Capture the cell that displays the provided text and extract its [X, Y] central coordinate. 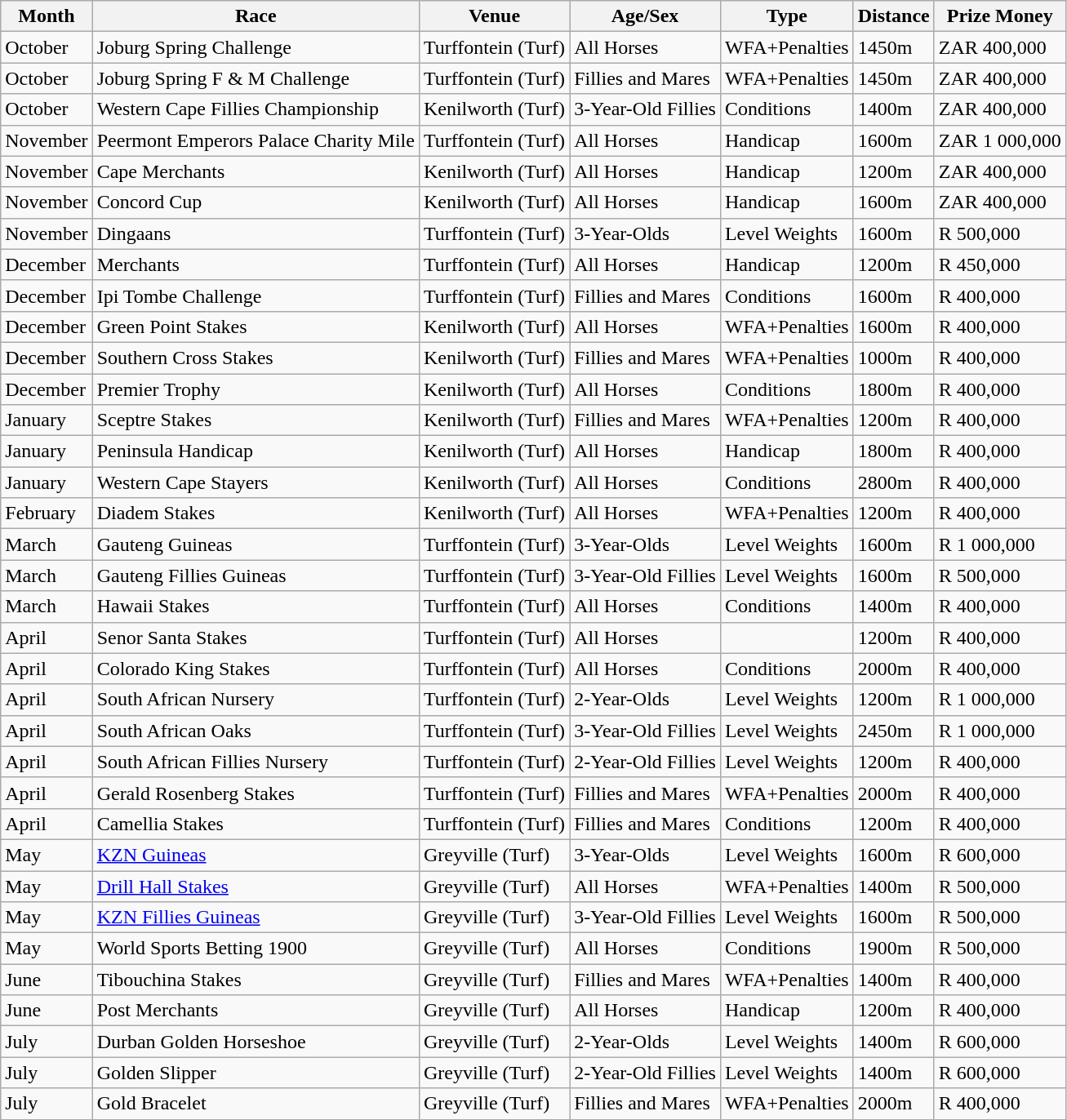
Golden Slipper [256, 1073]
Concord Cup [256, 202]
Diadem Stakes [256, 513]
South African Oaks [256, 731]
ZAR 1 000,000 [999, 140]
Joburg Spring Challenge [256, 47]
Drill Hall Stakes [256, 886]
Peninsula Handicap [256, 451]
Prize Money [999, 16]
South African Fillies Nursery [256, 762]
R 450,000 [999, 264]
Peermont Emperors Palace Charity Mile [256, 140]
Senor Santa Stakes [256, 638]
Type [787, 16]
Venue [494, 16]
Gold Bracelet [256, 1104]
Ipi Tombe Challenge [256, 296]
Distance [893, 16]
Southern Cross Stakes [256, 358]
KZN Guineas [256, 855]
Green Point Stakes [256, 327]
1900m [893, 949]
Race [256, 16]
Colorado King Stakes [256, 669]
Gauteng Fillies Guineas [256, 576]
Gerald Rosenberg Stakes [256, 793]
KZN Fillies Guineas [256, 918]
Western Cape Fillies Championship [256, 109]
Durban Golden Horseshoe [256, 1042]
2450m [893, 731]
World Sports Betting 1900 [256, 949]
Hawaii Stakes [256, 607]
Joburg Spring F & M Challenge [256, 78]
Dingaans [256, 233]
South African Nursery [256, 700]
Gauteng Guineas [256, 544]
Premier Trophy [256, 389]
Camellia Stakes [256, 824]
1000m [893, 358]
2800m [893, 482]
Western Cape Stayers [256, 482]
Post Merchants [256, 1011]
Sceptre Stakes [256, 420]
Age/Sex [645, 16]
Merchants [256, 264]
February [47, 513]
Month [47, 16]
Tibouchina Stakes [256, 980]
Cape Merchants [256, 171]
